Locate the cell with the specified text and output its (X, Y) center coordinate. 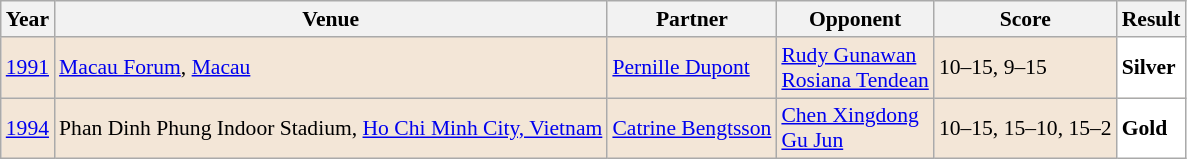
Pernille Dupont (692, 68)
Venue (330, 19)
10–15, 15–10, 15–2 (1026, 128)
Score (1026, 19)
1991 (28, 68)
Rudy Gunawan Rosiana Tendean (854, 68)
10–15, 9–15 (1026, 68)
Partner (692, 19)
Year (28, 19)
Gold (1152, 128)
Phan Dinh Phung Indoor Stadium, Ho Chi Minh City, Vietnam (330, 128)
1994 (28, 128)
Opponent (854, 19)
Result (1152, 19)
Chen Xingdong Gu Jun (854, 128)
Catrine Bengtsson (692, 128)
Macau Forum, Macau (330, 68)
Silver (1152, 68)
